Extract the (X, Y) coordinate from the center of the cell holding the provided text.  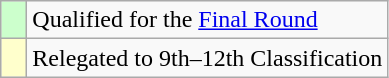
Relegated to 9th–12th Classification (208, 58)
Qualified for the Final Round (208, 20)
